Search for the cell housing the specified text and yield its [x, y] center coordinate. 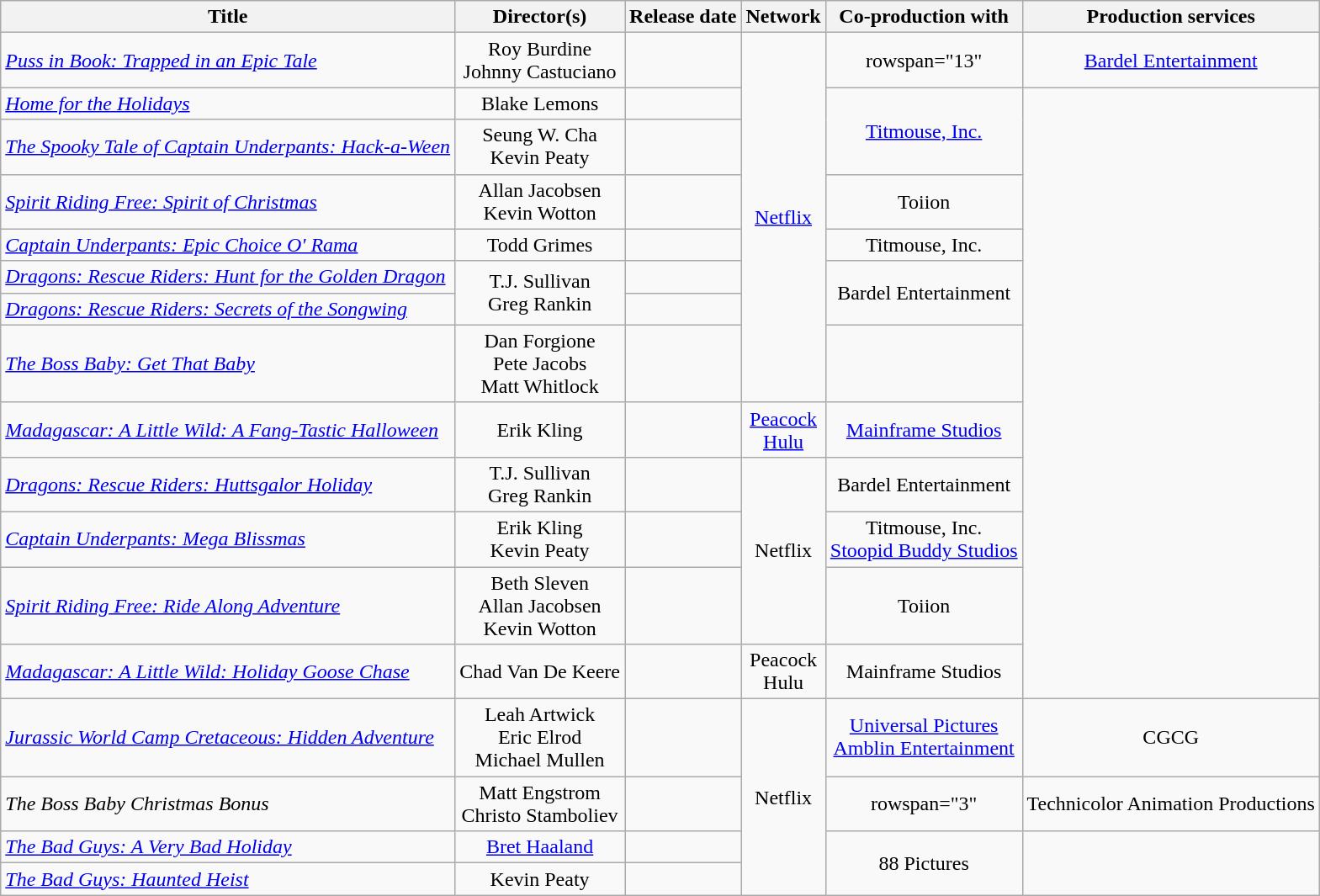
Dragons: Rescue Riders: Secrets of the Songwing [228, 309]
Todd Grimes [540, 245]
Puss in Book: Trapped in an Epic Tale [228, 61]
Roy BurdineJohnny Castuciano [540, 61]
Dragons: Rescue Riders: Hunt for the Golden Dragon [228, 277]
Blake Lemons [540, 103]
Dragons: Rescue Riders: Huttsgalor Holiday [228, 485]
Captain Underpants: Mega Blissmas [228, 538]
The Bad Guys: A Very Bad Holiday [228, 847]
Dan ForgionePete JacobsMatt Whitlock [540, 363]
The Boss Baby Christmas Bonus [228, 804]
Network [783, 17]
rowspan="3" [924, 804]
Jurassic World Camp Cretaceous: Hidden Adventure [228, 738]
The Spooky Tale of Captain Underpants: Hack-a-Ween [228, 146]
Erik Kling Kevin Peaty [540, 538]
Erik Kling [540, 429]
Release date [683, 17]
Spirit Riding Free: Spirit of Christmas [228, 202]
Chad Van De Keere [540, 671]
CGCG [1171, 738]
Titmouse, Inc.Stoopid Buddy Studios [924, 538]
Seung W. ChaKevin Peaty [540, 146]
Bret Haaland [540, 847]
Title [228, 17]
Madagascar: A Little Wild: Holiday Goose Chase [228, 671]
The Bad Guys: Haunted Heist [228, 879]
88 Pictures [924, 863]
Technicolor Animation Productions [1171, 804]
Co-production with [924, 17]
Kevin Peaty [540, 879]
Leah ArtwickEric ElrodMichael Mullen [540, 738]
Madagascar: A Little Wild: A Fang-Tastic Halloween [228, 429]
Allan JacobsenKevin Wotton [540, 202]
Captain Underpants: Epic Choice O' Rama [228, 245]
Director(s) [540, 17]
Universal PicturesAmblin Entertainment [924, 738]
Beth SlevenAllan JacobsenKevin Wotton [540, 606]
rowspan="13" [924, 61]
Matt EngstromChristo Stamboliev [540, 804]
Production services [1171, 17]
Home for the Holidays [228, 103]
The Boss Baby: Get That Baby [228, 363]
Spirit Riding Free: Ride Along Adventure [228, 606]
